Output the [x, y] coordinate of the center of the cell containing the given text.  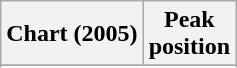
Peakposition [189, 34]
Chart (2005) [72, 34]
